Scan for the cell matching the given text and deliver its (X, Y) coordinate at center. 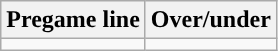
Pregame line (74, 20)
Over/under (210, 20)
